Pinpoint the cell where the given text exists, returning its [X, Y] midpoint coordinate. 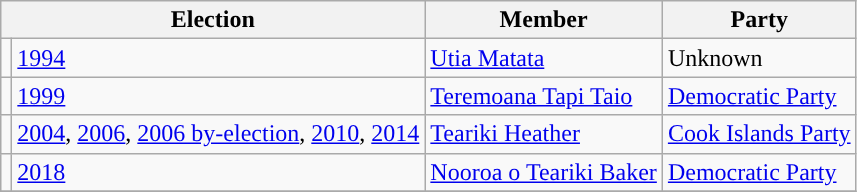
Member [544, 20]
Nooroa o Teariki Baker [544, 172]
Teremoana Tapi Taio [544, 96]
Election [213, 20]
1999 [218, 96]
2018 [218, 172]
Utia Matata [544, 58]
1994 [218, 58]
Cook Islands Party [759, 134]
Teariki Heather [544, 134]
Party [759, 20]
Unknown [759, 58]
2004, 2006, 2006 by-election, 2010, 2014 [218, 134]
